Determine the (X, Y) coordinate at the center of the cell enclosing the given text.  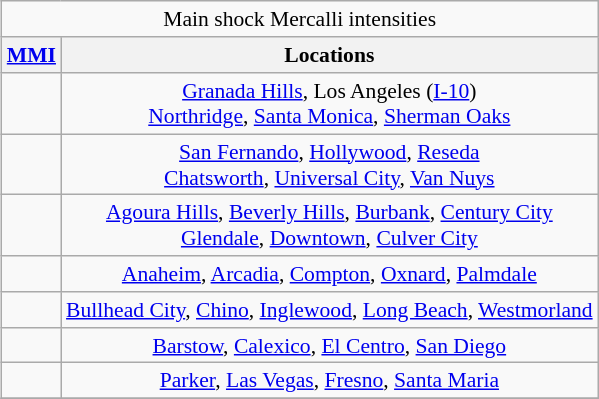
Locations (330, 55)
Parker, Las Vegas, Fresno, Santa Maria (330, 381)
Bullhead City, Chino, Inglewood, Long Beach, Westmorland (330, 310)
Barstow, Calexico, El Centro, San Diego (330, 345)
Agoura Hills, Beverly Hills, Burbank, Century CityGlendale, Downtown, Culver City (330, 226)
MMI (32, 55)
San Fernando, Hollywood, ResedaChatsworth, Universal City, Van Nuys (330, 164)
Anaheim, Arcadia, Compton, Oxnard, Palmdale (330, 274)
Granada Hills, Los Angeles (I-10)Northridge, Santa Monica, Sherman Oaks (330, 104)
Main shock Mercalli intensities (300, 19)
